Search for the cell housing the specified text and yield its [x, y] center coordinate. 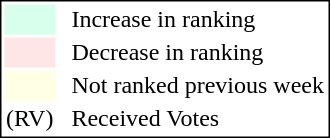
Increase in ranking [198, 19]
Received Votes [198, 119]
Not ranked previous week [198, 85]
Decrease in ranking [198, 53]
(RV) [29, 119]
